Return the (x, y) coordinate for the center point of the cell that contains the specified text.  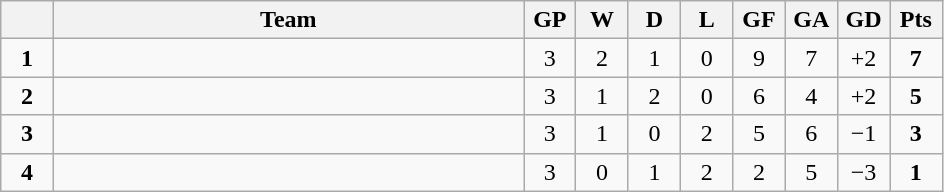
GA (811, 20)
W (602, 20)
−3 (863, 172)
Pts (916, 20)
D (654, 20)
−1 (863, 134)
Team (288, 20)
GP (550, 20)
GD (863, 20)
L (707, 20)
9 (759, 58)
GF (759, 20)
